Detect which cell encompasses the target text, then output its (x, y) center coordinate. 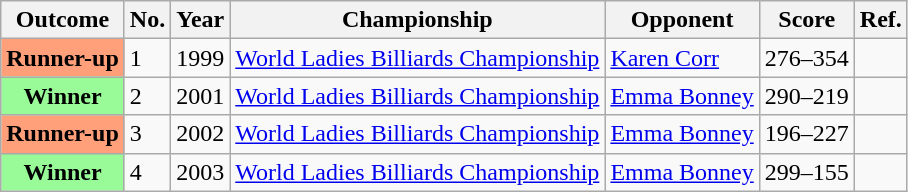
2002 (200, 134)
Championship (418, 20)
1 (147, 58)
Outcome (63, 20)
2 (147, 96)
Score (806, 20)
Opponent (682, 20)
2001 (200, 96)
4 (147, 172)
276–354 (806, 58)
196–227 (806, 134)
2003 (200, 172)
Year (200, 20)
Ref. (880, 20)
299–155 (806, 172)
Karen Corr (682, 58)
290–219 (806, 96)
3 (147, 134)
1999 (200, 58)
No. (147, 20)
